Pinpoint the cell where the given text exists, returning its (X, Y) midpoint coordinate. 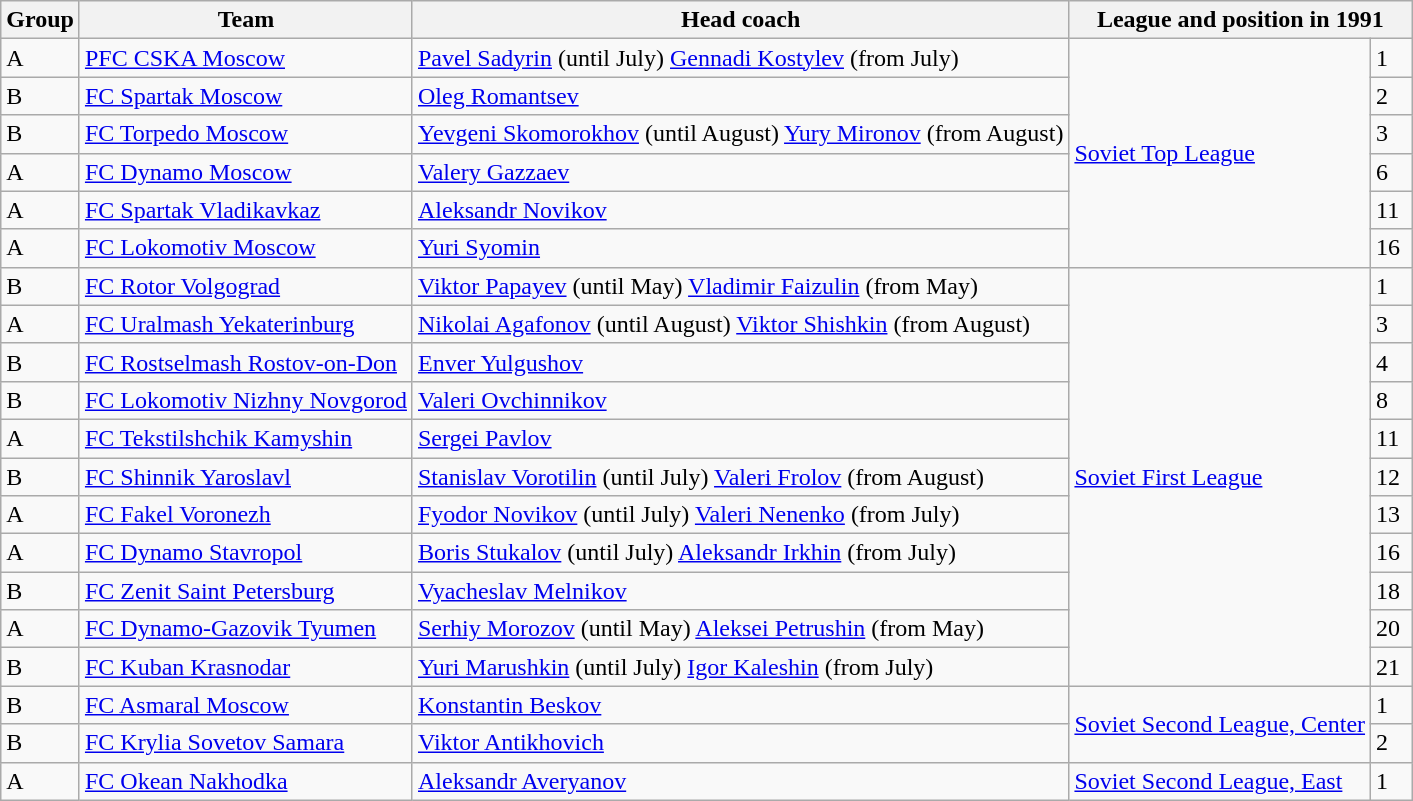
Aleksandr Novikov (740, 210)
Group (40, 20)
FC Dynamo Moscow (246, 172)
FC Krylia Sovetov Samara (246, 743)
Nikolai Agafonov (until August) Viktor Shishkin (from August) (740, 324)
Stanislav Vorotilin (until July) Valeri Frolov (from August) (740, 477)
Aleksandr Averyanov (740, 781)
FC Spartak Moscow (246, 96)
PFC CSKA Moscow (246, 58)
Yevgeni Skomorokhov (until August) Yury Mironov (from August) (740, 134)
Boris Stukalov (until July) Aleksandr Irkhin (from July) (740, 553)
8 (1392, 400)
FC Kuban Krasnodar (246, 667)
Head coach (740, 20)
Yuri Syomin (740, 248)
21 (1392, 667)
Fyodor Novikov (until July) Valeri Nenenko (from July) (740, 515)
FC Shinnik Yaroslavl (246, 477)
Konstantin Beskov (740, 705)
Soviet Second League, East (1220, 781)
FC Dynamo-Gazovik Tyumen (246, 629)
Pavel Sadyrin (until July) Gennadi Kostylev (from July) (740, 58)
FC Rostselmash Rostov-on-Don (246, 362)
FC Zenit Saint Petersburg (246, 591)
Serhiy Morozov (until May) Aleksei Petrushin (from May) (740, 629)
Vyacheslav Melnikov (740, 591)
FC Rotor Volgograd (246, 286)
Sergei Pavlov (740, 438)
Viktor Papayev (until May) Vladimir Faizulin (from May) (740, 286)
FC Lokomotiv Moscow (246, 248)
4 (1392, 362)
FC Fakel Voronezh (246, 515)
FC Dynamo Stavropol (246, 553)
Oleg Romantsev (740, 96)
Soviet Top League (1220, 153)
FC Uralmash Yekaterinburg (246, 324)
FC Torpedo Moscow (246, 134)
Enver Yulgushov (740, 362)
FC Spartak Vladikavkaz (246, 210)
Soviet First League (1220, 476)
FC Tekstilshchik Kamyshin (246, 438)
Valeri Ovchinnikov (740, 400)
12 (1392, 477)
Team (246, 20)
20 (1392, 629)
FC Asmaral Moscow (246, 705)
FC Lokomotiv Nizhny Novgorod (246, 400)
Yuri Marushkin (until July) Igor Kaleshin (from July) (740, 667)
13 (1392, 515)
Soviet Second League, Center (1220, 724)
League and position in 1991 (1240, 20)
Viktor Antikhovich (740, 743)
6 (1392, 172)
18 (1392, 591)
Valery Gazzaev (740, 172)
FC Okean Nakhodka (246, 781)
